Locate the cell with the specified text and output its (X, Y) center coordinate. 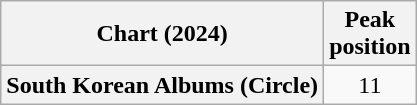
Peakposition (370, 34)
South Korean Albums (Circle) (162, 85)
11 (370, 85)
Chart (2024) (162, 34)
